Search for the cell housing the specified text and yield its [x, y] center coordinate. 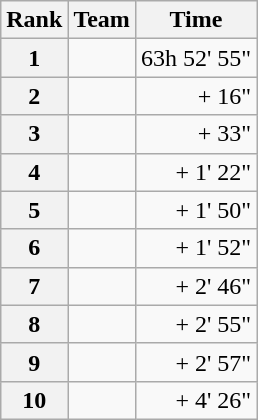
5 [34, 210]
+ 2' 46" [196, 286]
Rank [34, 20]
1 [34, 58]
+ 1' 22" [196, 172]
3 [34, 134]
7 [34, 286]
+ 2' 57" [196, 362]
+ 16" [196, 96]
+ 1' 52" [196, 248]
Team [102, 20]
63h 52' 55" [196, 58]
+ 4' 26" [196, 400]
4 [34, 172]
Time [196, 20]
2 [34, 96]
+ 1' 50" [196, 210]
6 [34, 248]
+ 2' 55" [196, 324]
8 [34, 324]
10 [34, 400]
+ 33" [196, 134]
9 [34, 362]
